Determine the [X, Y] coordinate at the center of the cell enclosing the given text.  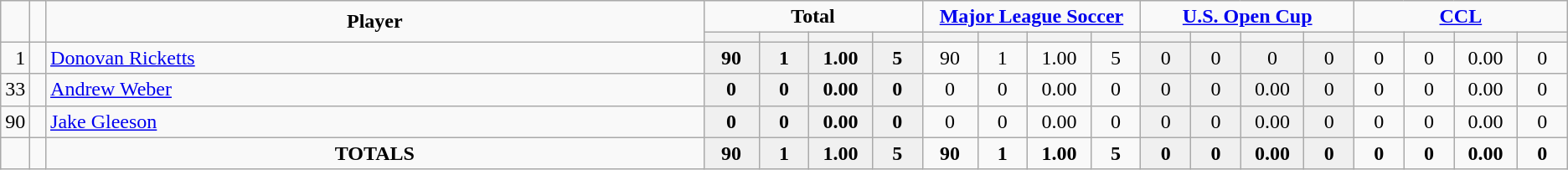
Player [375, 22]
Jake Gleeson [375, 121]
Donovan Ricketts [375, 58]
CCL [1461, 17]
33 [15, 90]
TOTALS [375, 153]
Andrew Weber [375, 90]
U.S. Open Cup [1248, 17]
Major League Soccer [1032, 17]
Total [812, 17]
